Locate the cell with the specified text and output its [x, y] center coordinate. 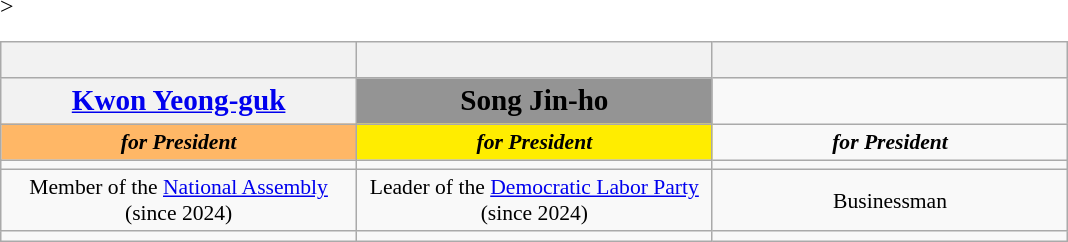
Song Jin-ho [534, 101]
Businessman [890, 200]
Member of the National Assembly(since 2024) [179, 200]
Leader of the Democratic Labor Party(since 2024) [534, 200]
Kwon Yeong-guk [179, 101]
